Return [X, Y] of the center of cell containing provided text 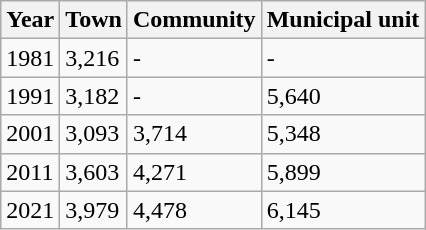
3,979 [94, 210]
3,603 [94, 172]
3,093 [94, 134]
4,478 [194, 210]
3,714 [194, 134]
6,145 [343, 210]
Municipal unit [343, 20]
2001 [30, 134]
5,640 [343, 96]
Year [30, 20]
4,271 [194, 172]
Community [194, 20]
5,348 [343, 134]
2011 [30, 172]
1981 [30, 58]
3,216 [94, 58]
5,899 [343, 172]
3,182 [94, 96]
Town [94, 20]
1991 [30, 96]
2021 [30, 210]
